Provide the (x, y) coordinate of the cell's center where the given text is located.  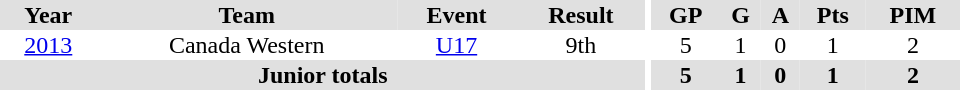
9th (580, 45)
Junior totals (323, 75)
Canada Western (247, 45)
G (740, 15)
Year (48, 15)
U17 (456, 45)
A (780, 15)
Team (247, 15)
Event (456, 15)
GP (686, 15)
Result (580, 15)
PIM (913, 15)
Pts (833, 15)
2013 (48, 45)
